Extract the (X, Y) coordinate from the center of the cell holding the provided text.  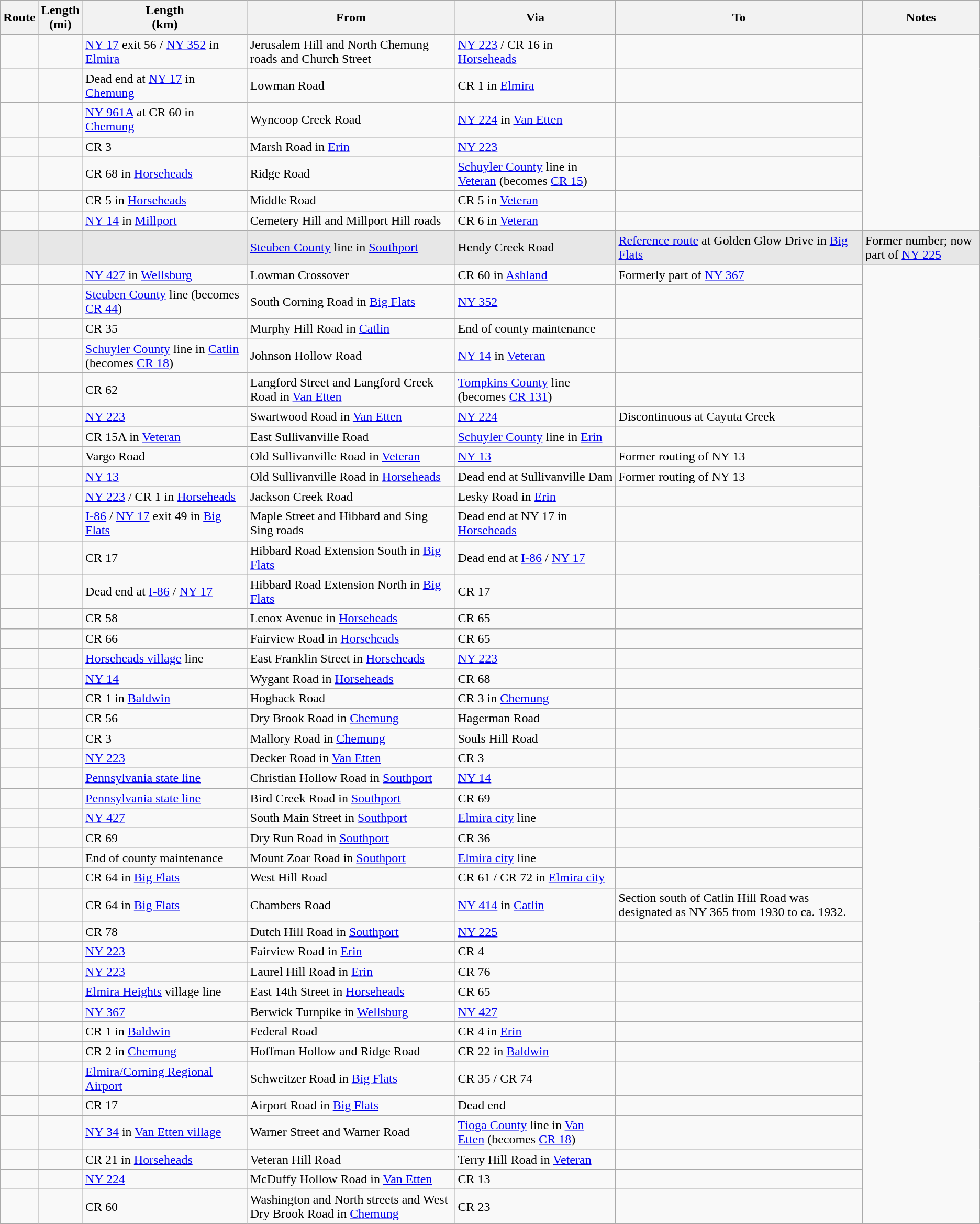
NY 427 in Wellsburg (165, 274)
Vargo Road (165, 457)
NY 224 in Van Etten (535, 119)
CR 6 in Veteran (535, 220)
Dead end at NY 17 in Chemung (165, 86)
Johnson Hollow Road (351, 355)
Steuben County line in Southport (351, 247)
CR 78 (165, 932)
Formerly part of NY 367 (739, 274)
Airport Road in Big Flats (351, 1106)
Decker Road in Van Etten (351, 758)
I-86 / NY 17 exit 49 in Big Flats (165, 524)
CR 5 in Horseheads (165, 201)
Elmira/Corning Regional Airport (165, 1078)
Fairview Road in Horseheads (351, 638)
Notes (921, 18)
McDuffy Hollow Road in Van Etten (351, 1179)
South Corning Road in Big Flats (351, 302)
Elmira Heights village line (165, 991)
Horseheads village line (165, 658)
East 14th Street in Horseheads (351, 991)
CR 2 in Chemung (165, 1051)
CR 76 (535, 972)
Berwick Turnpike in Wellsburg (351, 1011)
CR 60 in Ashland (535, 274)
CR 56 (165, 718)
East Sullivanville Road (351, 437)
Reference route at Golden Glow Drive in Big Flats (739, 247)
NY 352 (535, 302)
Lowman Road (351, 86)
Federal Road (351, 1031)
Christian Hollow Road in Southport (351, 778)
Terry Hill Road in Veteran (535, 1160)
NY 34 in Van Etten village (165, 1132)
Wyncoop Creek Road (351, 119)
NY 414 in Catlin (535, 905)
NY 223 / CR 16 in Horseheads (535, 51)
Hendy Creek Road (535, 247)
CR 58 (165, 619)
CR 15A in Veteran (165, 437)
Warner Street and Warner Road (351, 1132)
NY 14 in Millport (165, 220)
CR 62 (165, 390)
Ridge Road (351, 174)
Washington and North streets and West Dry Brook Road in Chemung (351, 1207)
Murphy Hill Road in Catlin (351, 328)
Lowman Crossover (351, 274)
Lesky Road in Erin (535, 497)
CR 21 in Horseheads (165, 1160)
Route (19, 18)
Tioga County line in Van Etten (becomes CR 18) (535, 1132)
Steuben County line (becomes CR 44) (165, 302)
Jerusalem Hill and North Chemung roads and Church Street (351, 51)
CR 5 in Veteran (535, 201)
CR 4 in Erin (535, 1031)
Dry Run Road in Southport (351, 838)
Middle Road (351, 201)
Length(km) (165, 18)
Souls Hill Road (535, 738)
Mallory Road in Chemung (351, 738)
Hibbard Road Extension South in Big Flats (351, 557)
Former number; now part of NY 225 (921, 247)
Schuyler County line in Catlin (becomes CR 18) (165, 355)
CR 35 / CR 74 (535, 1078)
Hibbard Road Extension North in Big Flats (351, 592)
Dry Brook Road in Chemung (351, 718)
From (351, 18)
CR 68 (535, 678)
Schuyler County line in Veteran (becomes CR 15) (535, 174)
NY 367 (165, 1011)
CR 36 (535, 838)
NY 225 (535, 932)
Dead end at Sullivanville Dam (535, 477)
Schuyler County line in Erin (535, 437)
CR 68 in Horseheads (165, 174)
West Hill Road (351, 878)
NY 14 in Veteran (535, 355)
Maple Street and Hibbard and Sing Sing roads (351, 524)
Schweitzer Road in Big Flats (351, 1078)
South Main Street in Southport (351, 818)
Chambers Road (351, 905)
Swartwood Road in Van Etten (351, 417)
NY 961A at CR 60 in Chemung (165, 119)
Lenox Avenue in Horseheads (351, 619)
Langford Street and Langford Creek Road in Van Etten (351, 390)
Old Sullivanville Road in Veteran (351, 457)
NY 17 exit 56 / NY 352 in Elmira (165, 51)
CR 35 (165, 328)
Length(mi) (60, 18)
Via (535, 18)
CR 4 (535, 952)
CR 61 / CR 72 in Elmira city (535, 878)
CR 60 (165, 1207)
CR 13 (535, 1179)
Bird Creek Road in Southport (351, 798)
Mount Zoar Road in Southport (351, 858)
Marsh Road in Erin (351, 147)
Section south of Catlin Hill Road was designated as NY 365 from 1930 to ca. 1932. (739, 905)
CR 1 in Elmira (535, 86)
East Franklin Street in Horseheads (351, 658)
CR 3 in Chemung (535, 698)
Wygant Road in Horseheads (351, 678)
Jackson Creek Road (351, 497)
CR 23 (535, 1207)
CR 66 (165, 638)
Discontinuous at Cayuta Creek (739, 417)
Hoffman Hollow and Ridge Road (351, 1051)
Dead end at NY 17 in Horseheads (535, 524)
Cemetery Hill and Millport Hill roads (351, 220)
Dead end (535, 1106)
Hogback Road (351, 698)
Hagerman Road (535, 718)
Dutch Hill Road in Southport (351, 932)
Veteran Hill Road (351, 1160)
To (739, 18)
Fairview Road in Erin (351, 952)
Old Sullivanville Road in Horseheads (351, 477)
NY 223 / CR 1 in Horseheads (165, 497)
Laurel Hill Road in Erin (351, 972)
Tompkins County line (becomes CR 131) (535, 390)
CR 22 in Baldwin (535, 1051)
